Locate the cell with the specified text and output its (x, y) center coordinate. 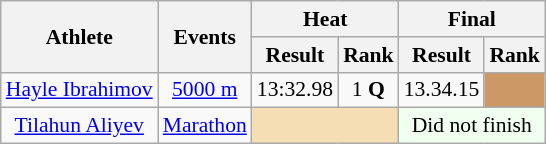
13.34.15 (442, 90)
13:32.98 (295, 90)
Tilahun Aliyev (80, 126)
Athlete (80, 36)
1 Q (368, 90)
Marathon (205, 126)
Events (205, 36)
Final (472, 19)
Heat (326, 19)
Hayle Ibrahimov (80, 90)
5000 m (205, 90)
Did not finish (472, 126)
